Locate the cell with the specified text and output its (X, Y) center coordinate. 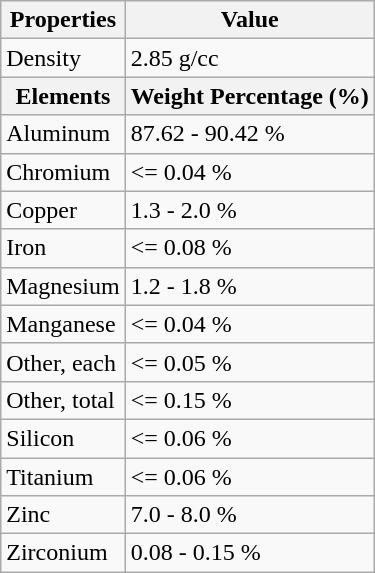
1.3 - 2.0 % (250, 210)
Value (250, 20)
Density (63, 58)
Silicon (63, 438)
<= 0.15 % (250, 400)
87.62 - 90.42 % (250, 134)
<= 0.05 % (250, 362)
Magnesium (63, 286)
Other, each (63, 362)
2.85 g/cc (250, 58)
<= 0.08 % (250, 248)
Aluminum (63, 134)
Elements (63, 96)
Zirconium (63, 553)
1.2 - 1.8 % (250, 286)
Manganese (63, 324)
Iron (63, 248)
Properties (63, 20)
Copper (63, 210)
Zinc (63, 515)
7.0 - 8.0 % (250, 515)
Titanium (63, 477)
Weight Percentage (%) (250, 96)
0.08 - 0.15 % (250, 553)
Chromium (63, 172)
Other, total (63, 400)
